Capture the cell that displays the provided text and extract its (x, y) central coordinate. 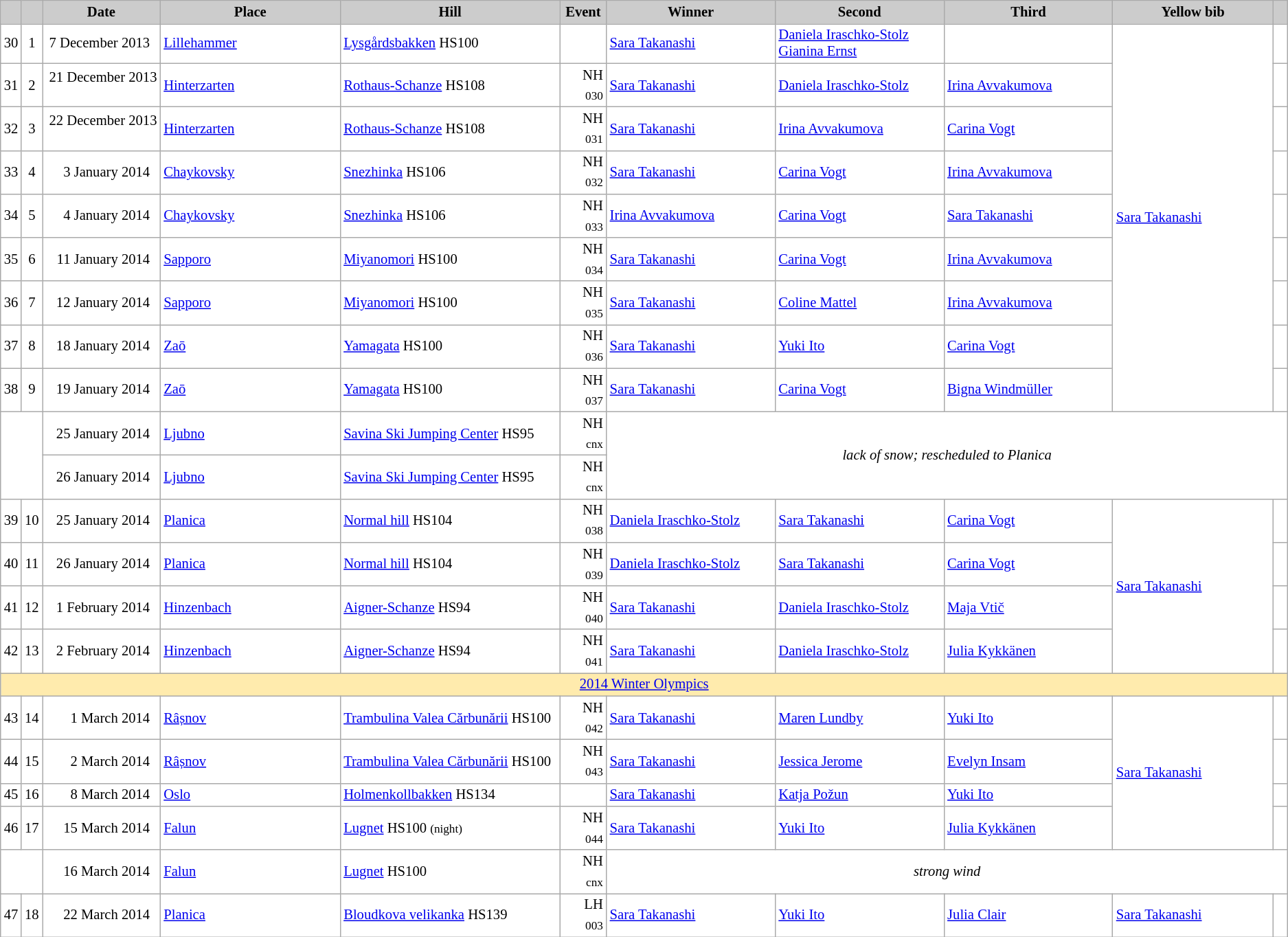
NH 039 (583, 563)
NH 038 (583, 521)
9 (32, 390)
2 (32, 85)
lack of snow; rescheduled to Planica (947, 455)
16 March 2014 (102, 871)
10 (32, 521)
Date (102, 12)
NH 044 (583, 828)
31 (11, 85)
32 (11, 128)
30 (11, 43)
NH 030 (583, 85)
Katja Požun (859, 795)
21 December 2013 (102, 85)
43 (11, 717)
1 March 2014 (102, 717)
NH 040 (583, 607)
Holmenkollbakken HS134 (450, 795)
22 March 2014 (102, 915)
NH 041 (583, 651)
NH 034 (583, 260)
Yellow bib (1193, 12)
11 January 2014 (102, 260)
Lugnet HS100 (night) (450, 828)
47 (11, 915)
2 March 2014 (102, 761)
3 (32, 128)
13 (32, 651)
Lugnet HS100 (450, 871)
38 (11, 390)
NH 037 (583, 390)
Bloudkova velikanka HS139 (450, 915)
46 (11, 828)
NH 036 (583, 346)
37 (11, 346)
7 (32, 302)
NH 035 (583, 302)
15 March 2014 (102, 828)
8 March 2014 (102, 795)
LH 003 (583, 915)
7 December 2013 (102, 43)
Daniela Iraschko-Stolz Gianina Ernst (859, 43)
1 (32, 43)
2014 Winter Olympics (644, 684)
44 (11, 761)
NH 033 (583, 216)
1 February 2014 (102, 607)
Lillehammer (250, 43)
Place (250, 12)
NH 043 (583, 761)
Hill (450, 12)
strong wind (947, 871)
22 December 2013 (102, 128)
18 (32, 915)
36 (11, 302)
40 (11, 563)
Maja Vtič (1028, 607)
34 (11, 216)
Oslo (250, 795)
41 (11, 607)
NH 031 (583, 128)
Winner (691, 12)
12 January 2014 (102, 302)
4 January 2014 (102, 216)
17 (32, 828)
Coline Mattel (859, 302)
3 January 2014 (102, 172)
45 (11, 795)
Second (859, 12)
NH 032 (583, 172)
18 January 2014 (102, 346)
12 (32, 607)
Julia Clair (1028, 915)
8 (32, 346)
NH 042 (583, 717)
15 (32, 761)
14 (32, 717)
2 February 2014 (102, 651)
35 (11, 260)
Evelyn Insam (1028, 761)
6 (32, 260)
33 (11, 172)
11 (32, 563)
Lysgårdsbakken HS100 (450, 43)
Third (1028, 12)
5 (32, 216)
Event (583, 12)
42 (11, 651)
Bigna Windmüller (1028, 390)
4 (32, 172)
19 January 2014 (102, 390)
Jessica Jerome (859, 761)
16 (32, 795)
Maren Lundby (859, 717)
39 (11, 521)
